Return the (X, Y) coordinate for the center point of the cell that contains the specified text.  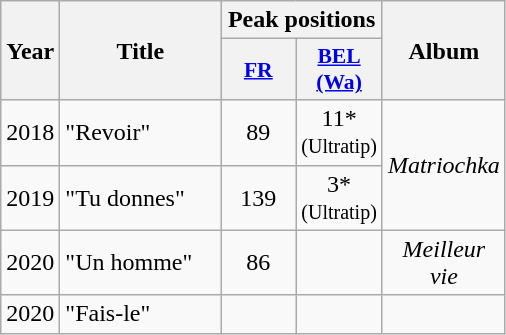
3*(Ultratip) (340, 198)
"Tu donnes" (140, 198)
"Revoir" (140, 132)
Year (30, 50)
"Un homme" (140, 262)
11*(Ultratip) (340, 132)
BEL (Wa) (340, 70)
Meilleur vie (444, 262)
86 (258, 262)
"Fais-le" (140, 314)
Matriochka (444, 165)
FR (258, 70)
139 (258, 198)
2019 (30, 198)
2018 (30, 132)
Album (444, 50)
89 (258, 132)
Title (140, 50)
Peak positions (302, 20)
